Scan for the cell matching the given text and deliver its [x, y] coordinate at center. 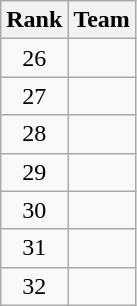
32 [34, 286]
27 [34, 96]
30 [34, 210]
28 [34, 134]
29 [34, 172]
Team [102, 20]
26 [34, 58]
31 [34, 248]
Rank [34, 20]
